Return the [X, Y] coordinate for the center point of the cell that contains the specified text.  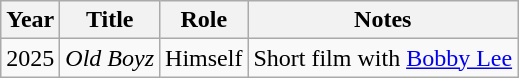
Year [30, 20]
Role [204, 20]
Title [110, 20]
2025 [30, 58]
Short film with Bobby Lee [383, 58]
Himself [204, 58]
Old Boyz [110, 58]
Notes [383, 20]
